Extract the (x, y) coordinate from the center of the cell holding the provided text.  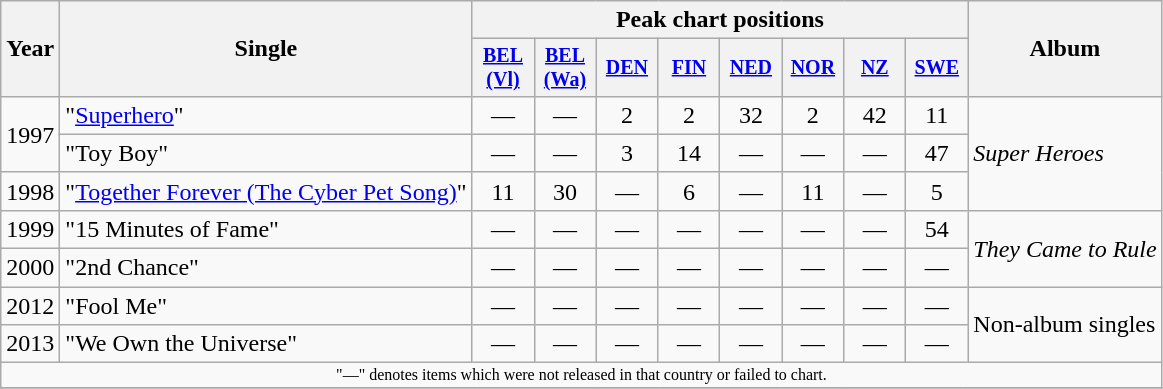
"2nd Chance" (266, 268)
They Came to Rule (1065, 248)
2013 (30, 344)
1997 (30, 134)
32 (751, 115)
Peak chart positions (720, 20)
2000 (30, 268)
Single (266, 49)
BEL(Vl) (503, 68)
NZ (875, 68)
Non-album singles (1065, 325)
5 (937, 191)
47 (937, 153)
"We Own the Universe" (266, 344)
DEN (627, 68)
14 (689, 153)
NED (751, 68)
BEL(Wa) (565, 68)
6 (689, 191)
Super Heroes (1065, 153)
"Fool Me" (266, 306)
"Toy Boy" (266, 153)
1999 (30, 229)
54 (937, 229)
Album (1065, 49)
3 (627, 153)
2012 (30, 306)
42 (875, 115)
Year (30, 49)
SWE (937, 68)
"Together Forever (The Cyber Pet Song)" (266, 191)
"15 Minutes of Fame" (266, 229)
30 (565, 191)
FIN (689, 68)
"—" denotes items which were not released in that country or failed to chart. (582, 375)
1998 (30, 191)
"Superhero" (266, 115)
NOR (813, 68)
